Search for the cell housing the specified text and yield its (x, y) center coordinate. 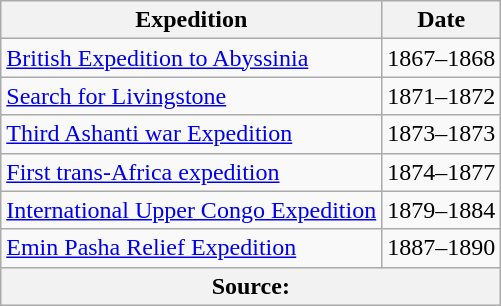
Emin Pasha Relief Expedition (192, 248)
Third Ashanti war Expedition (192, 134)
1874–1877 (442, 172)
1873–1873 (442, 134)
1871–1872 (442, 96)
1887–1890 (442, 248)
International Upper Congo Expedition (192, 210)
British Expedition to Abyssinia (192, 58)
Search for Livingstone (192, 96)
1879–1884 (442, 210)
Date (442, 20)
First trans-Africa expedition (192, 172)
Source: (251, 286)
1867–1868 (442, 58)
Expedition (192, 20)
